Capture the cell that displays the provided text and extract its (x, y) central coordinate. 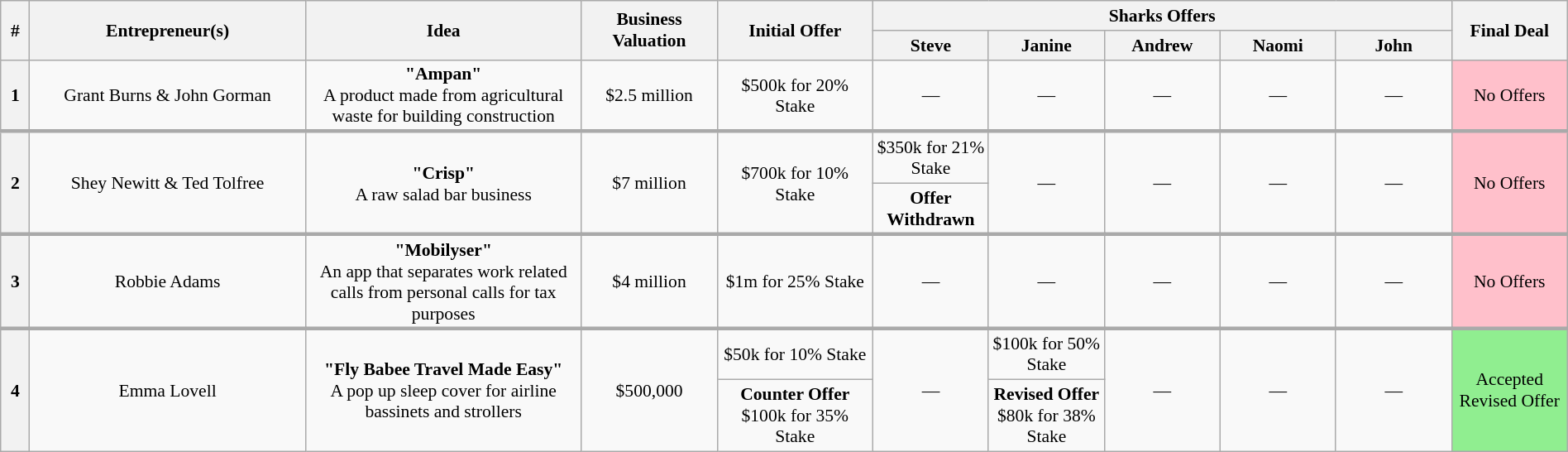
"Mobilyser" An app that separates work related calls from personal calls for tax purposes (443, 281)
Shey Newitt & Ted Tolfree (168, 183)
Accepted Revised Offer (1509, 389)
$500k for 20% Stake (795, 96)
$1m for 25% Stake (795, 281)
Initial Offer (795, 30)
$50k for 10% Stake (795, 354)
$7 million (649, 183)
Emma Lovell (168, 389)
Andrew (1162, 46)
2 (15, 183)
$100k for 50% Stake (1046, 354)
$700k for 10% Stake (795, 183)
Idea (443, 30)
$500,000 (649, 389)
$350k for 21% Stake (930, 157)
Business Valuation (649, 30)
"Crisp" A raw salad bar business (443, 183)
3 (15, 281)
Offer Withdrawn (930, 209)
$2.5 million (649, 96)
Sharks Offers (1162, 16)
"Ampan" A product made from agricultural waste for building construction (443, 96)
Steve (930, 46)
Final Deal (1509, 30)
Counter Offer $100k for 35% Stake (795, 416)
"Fly Babee Travel Made Easy" A pop up sleep cover for airline bassinets and strollers (443, 389)
Robbie Adams (168, 281)
4 (15, 389)
Janine (1046, 46)
1 (15, 96)
# (15, 30)
Grant Burns & John Gorman (168, 96)
Revised Offer $80k for 38% Stake (1046, 416)
Naomi (1278, 46)
$4 million (649, 281)
John (1394, 46)
Entrepreneur(s) (168, 30)
